Identify which cell holds the provided text, then report its [x, y] central coordinate. 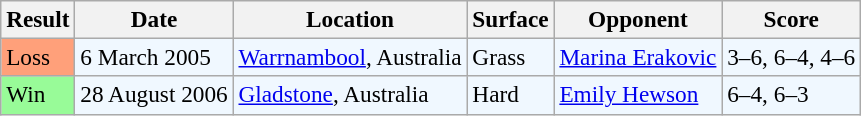
Surface [510, 19]
3–6, 6–4, 4–6 [792, 57]
Grass [510, 57]
Hard [510, 95]
6–4, 6–3 [792, 95]
Win [38, 95]
Score [792, 19]
Warrnambool, Australia [350, 57]
6 March 2005 [154, 57]
28 August 2006 [154, 95]
Date [154, 19]
Emily Hewson [638, 95]
Loss [38, 57]
Opponent [638, 19]
Marina Erakovic [638, 57]
Location [350, 19]
Result [38, 19]
Gladstone, Australia [350, 95]
